Find where the given text appears and provide that cell's center as (X, Y) coordinate. 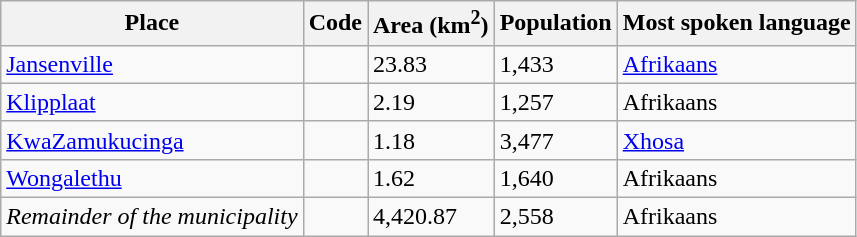
1.62 (432, 178)
KwaZamukucinga (152, 140)
Code (335, 24)
Place (152, 24)
Most spoken language (736, 24)
Population (556, 24)
Jansenville (152, 64)
Wongalethu (152, 178)
1,433 (556, 64)
1.18 (432, 140)
Klipplaat (152, 102)
23.83 (432, 64)
Remainder of the municipality (152, 217)
Area (km2) (432, 24)
Xhosa (736, 140)
1,257 (556, 102)
4,420.87 (432, 217)
3,477 (556, 140)
2.19 (432, 102)
2,558 (556, 217)
1,640 (556, 178)
